Search for the cell housing the specified text and yield its (X, Y) center coordinate. 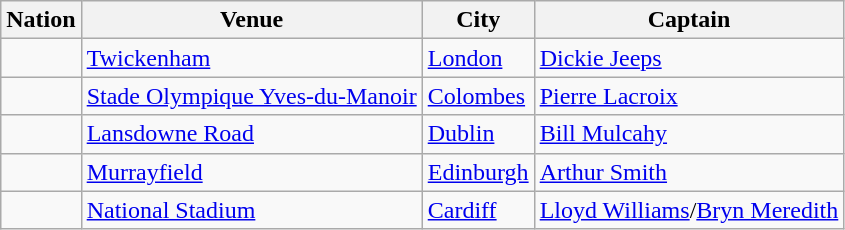
London (478, 58)
Dickie Jeeps (689, 58)
Venue (252, 20)
Lloyd Williams/Bryn Meredith (689, 210)
Lansdowne Road (252, 134)
Bill Mulcahy (689, 134)
National Stadium (252, 210)
Colombes (478, 96)
Arthur Smith (689, 172)
Cardiff (478, 210)
Edinburgh (478, 172)
Nation (41, 20)
City (478, 20)
Twickenham (252, 58)
Pierre Lacroix (689, 96)
Stade Olympique Yves-du-Manoir (252, 96)
Murrayfield (252, 172)
Captain (689, 20)
Dublin (478, 134)
